Return the (x, y) coordinate for the center point of the cell that contains the specified text.  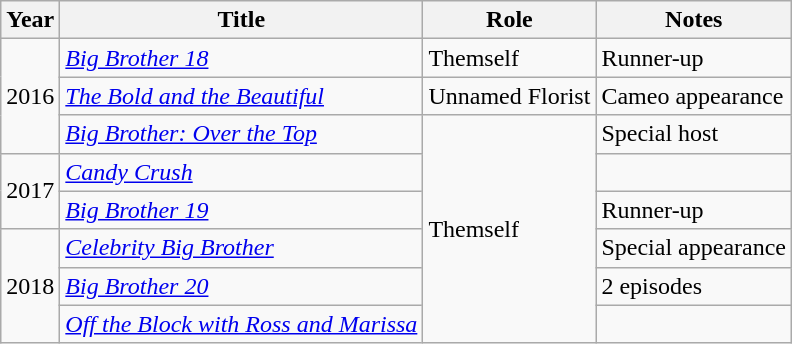
Role (510, 20)
The Bold and the Beautiful (242, 96)
Year (30, 20)
Cameo appearance (694, 96)
2 episodes (694, 286)
Big Brother 19 (242, 210)
2017 (30, 191)
Special appearance (694, 248)
Big Brother 20 (242, 286)
Title (242, 20)
Big Brother: Over the Top (242, 134)
Celebrity Big Brother (242, 248)
Candy Crush (242, 172)
Unnamed Florist (510, 96)
Off the Block with Ross and Marissa (242, 324)
Special host (694, 134)
2018 (30, 286)
Big Brother 18 (242, 58)
Notes (694, 20)
2016 (30, 96)
